Determine the (x, y) coordinate at the center of the cell enclosing the given text.  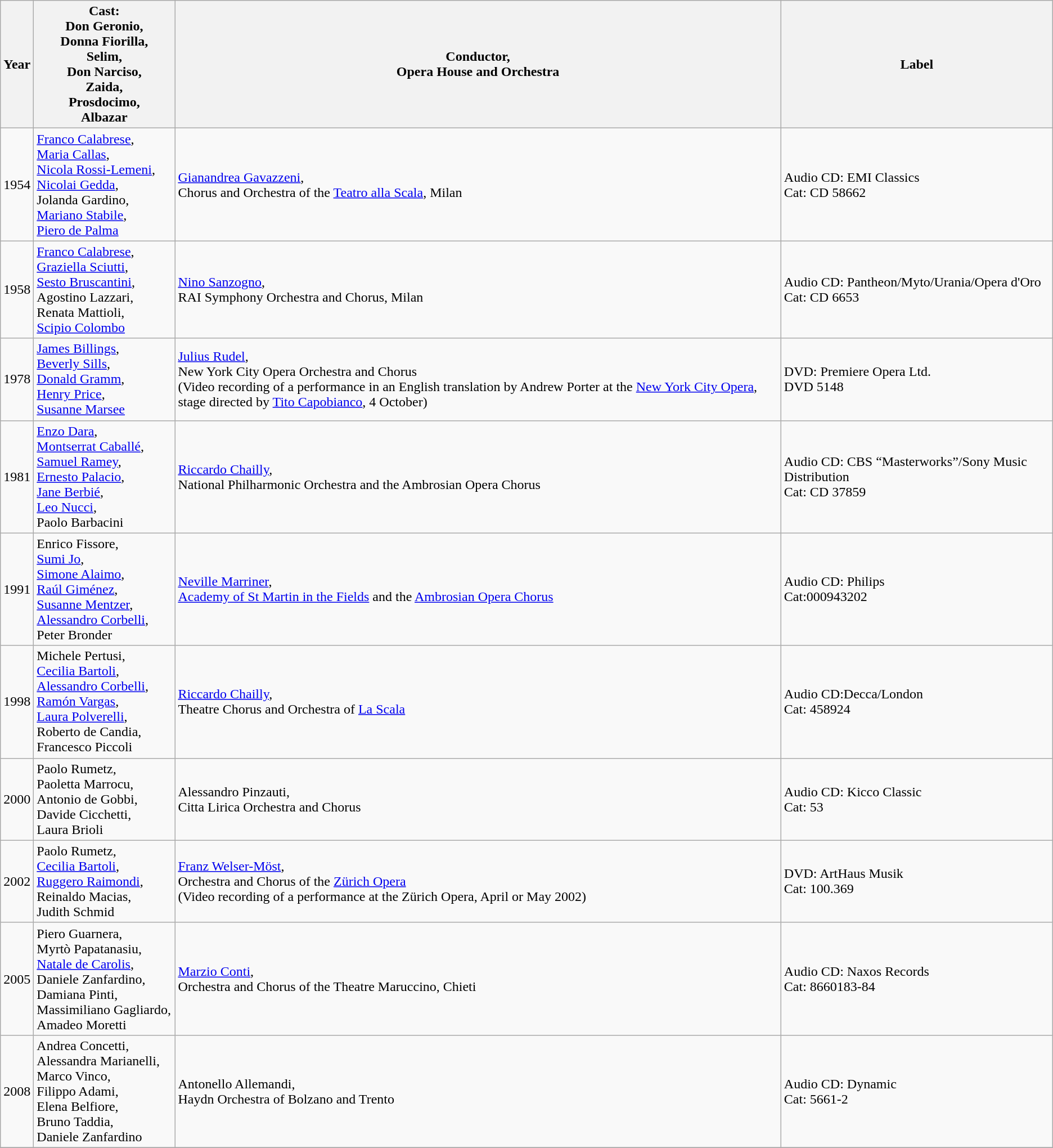
Franco Calabrese,Maria Callas,Nicola Rossi-Lemeni,Nicolai Gedda,Jolanda Gardino,Mariano Stabile,Piero de Palma (105, 185)
Audio CD: Kicco ClassicCat: 53 (917, 799)
Franco Calabrese,Graziella Sciutti,Sesto Bruscantini,Agostino Lazzari,Renata Mattioli,Scipio Colombo (105, 289)
Riccardo Chailly,National Philharmonic Orchestra and the Ambrosian Opera Chorus (478, 477)
Audio CD: PhilipsCat:000943202 (917, 589)
Piero Guarnera,Myrtò Papatanasiu,Natale de Carolis,Daniele Zanfardino,Damiana Pinti,Massimiliano Gagliardo,Amadeo Moretti (105, 979)
Paolo Rumetz,Cecilia Bartoli,Ruggero Raimondi, Reinaldo Macias, Judith Schmid (105, 881)
Antonello Allemandi,Haydn Orchestra of Bolzano and Trento (478, 1091)
1981 (17, 477)
1958 (17, 289)
Riccardo Chailly,Theatre Chorus and Orchestra of La Scala (478, 702)
Audio CD: DynamicCat: 5661-2 (917, 1091)
Audio CD: Pantheon/Myto/Urania/Opera d'OroCat: CD 6653 (917, 289)
Michele Pertusi,Cecilia Bartoli,Alessandro Corbelli,Ramón Vargas,Laura Polverelli,Roberto de Candia,Francesco Piccoli (105, 702)
Audio CD:Decca/LondonCat: 458924 (917, 702)
DVD: ArtHaus MusikCat: 100.369 (917, 881)
Andrea Concetti,Alessandra Marianelli,Marco Vinco,Filippo Adami,Elena Belfiore,Bruno Taddia,Daniele Zanfardino (105, 1091)
1998 (17, 702)
Year (17, 64)
Gianandrea Gavazzeni,Chorus and Orchestra of the Teatro alla Scala, Milan (478, 185)
2008 (17, 1091)
1991 (17, 589)
James Billings,Beverly Sills,Donald Gramm,Henry Price,Susanne Marsee (105, 379)
Audio CD: CBS “Masterworks”/Sony Music DistributionCat: CD 37859 (917, 477)
2002 (17, 881)
Audio CD: EMI ClassicsCat: CD 58662 (917, 185)
Neville Marriner,Academy of St Martin in the Fields and the Ambrosian Opera Chorus (478, 589)
1978 (17, 379)
Marzio Conti,Orchestra and Chorus of the Theatre Maruccino, Chieti (478, 979)
Nino Sanzogno,RAI Symphony Orchestra and Chorus, Milan (478, 289)
2005 (17, 979)
Cast:Don Geronio,Donna Fiorilla,Selim,Don Narciso,Zaida,Prosdocimo,Albazar (105, 64)
Franz Welser-Möst,Orchestra and Chorus of the Zürich Opera(Video recording of a performance at the Zürich Opera, April or May 2002) (478, 881)
1954 (17, 185)
Enzo Dara,Montserrat Caballé,Samuel Ramey,Ernesto Palacio,Jane Berbié,Leo Nucci,Paolo Barbacini (105, 477)
2000 (17, 799)
DVD: Premiere Opera Ltd.DVD 5148 (917, 379)
Alessandro Pinzauti,Citta Lirica Orchestra and Chorus (478, 799)
Label (917, 64)
Conductor,Opera House and Orchestra (478, 64)
Enrico Fissore,Sumi Jo,Simone Alaimo,Raúl Giménez,Susanne Mentzer,Alessandro Corbelli,Peter Bronder (105, 589)
Paolo Rumetz,Paoletta Marrocu,Antonio de Gobbi,Davide Cicchetti,Laura Brioli (105, 799)
Audio CD: Naxos RecordsCat: 8660183-84 (917, 979)
